Locate the cell with the specified text and output its [x, y] center coordinate. 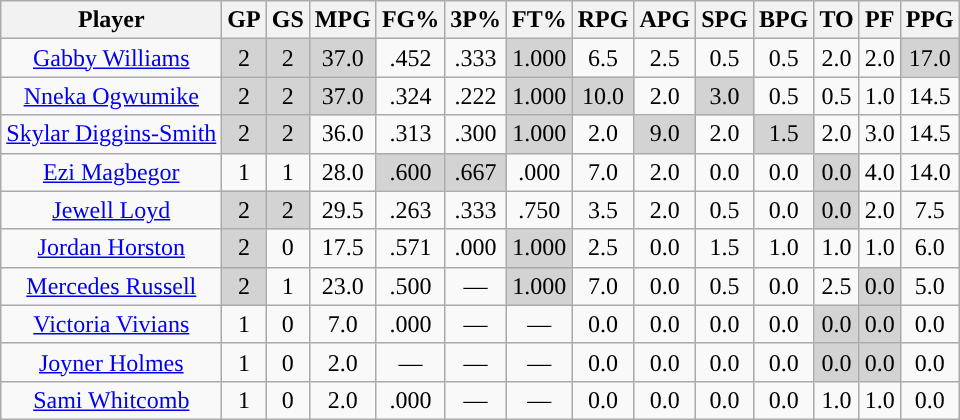
PF [880, 20]
29.5 [342, 210]
Sami Whitcomb [112, 400]
.571 [410, 248]
.324 [410, 96]
5.0 [930, 286]
.313 [410, 134]
17.0 [930, 58]
.452 [410, 58]
PPG [930, 20]
Nneka Ogwumike [112, 96]
GS [288, 20]
MPG [342, 20]
28.0 [342, 172]
4.0 [880, 172]
6.5 [603, 58]
TO [836, 20]
FT% [539, 20]
3P% [476, 20]
17.5 [342, 248]
Skylar Diggins-Smith [112, 134]
3.5 [603, 210]
FG% [410, 20]
.667 [476, 172]
23.0 [342, 286]
Ezi Magbegor [112, 172]
10.0 [603, 96]
.300 [476, 134]
APG [665, 20]
Player [112, 20]
Jewell Loyd [112, 210]
36.0 [342, 134]
GP [244, 20]
BPG [783, 20]
.500 [410, 286]
6.0 [930, 248]
.222 [476, 96]
RPG [603, 20]
Mercedes Russell [112, 286]
Jordan Horston [112, 248]
9.0 [665, 134]
.600 [410, 172]
7.5 [930, 210]
.750 [539, 210]
Joyner Holmes [112, 362]
.263 [410, 210]
Gabby Williams [112, 58]
SPG [725, 20]
14.0 [930, 172]
Victoria Vivians [112, 324]
